Identify which cell holds the provided text, then report its (x, y) central coordinate. 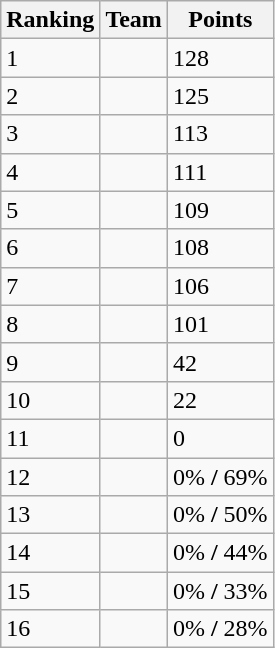
16 (50, 629)
9 (50, 362)
0% / 50% (220, 515)
101 (220, 324)
13 (50, 515)
8 (50, 324)
2 (50, 96)
4 (50, 172)
6 (50, 248)
109 (220, 210)
5 (50, 210)
11 (50, 438)
15 (50, 591)
0% / 69% (220, 477)
22 (220, 400)
14 (50, 553)
10 (50, 400)
106 (220, 286)
Ranking (50, 20)
0% / 44% (220, 553)
42 (220, 362)
125 (220, 96)
108 (220, 248)
0% / 33% (220, 591)
7 (50, 286)
113 (220, 134)
128 (220, 58)
12 (50, 477)
0% / 28% (220, 629)
3 (50, 134)
111 (220, 172)
Points (220, 20)
1 (50, 58)
0 (220, 438)
Team (134, 20)
